Detect which cell encompasses the target text, then output its (x, y) center coordinate. 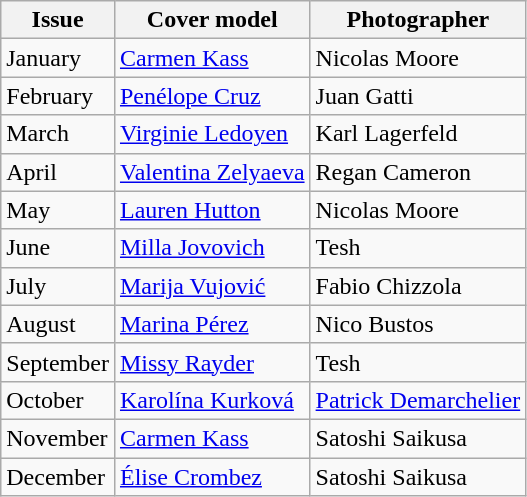
December (58, 477)
August (58, 324)
Photographer (418, 20)
Valentina Zelyaeva (212, 172)
Lauren Hutton (212, 210)
Regan Cameron (418, 172)
September (58, 362)
April (58, 172)
Fabio Chizzola (418, 286)
Issue (58, 20)
Marija Vujović (212, 286)
Karl Lagerfeld (418, 134)
Milla Jovovich (212, 248)
Élise Crombez (212, 477)
Juan Gatti (418, 96)
March (58, 134)
Patrick Demarchelier (418, 400)
Marina Pérez (212, 324)
May (58, 210)
Virginie Ledoyen (212, 134)
October (58, 400)
June (58, 248)
November (58, 438)
Cover model (212, 20)
February (58, 96)
Karolína Kurková (212, 400)
Penélope Cruz (212, 96)
Nico Bustos (418, 324)
January (58, 58)
Missy Rayder (212, 362)
July (58, 286)
